From the cell containing the given text, extract its center point as [x, y] coordinate. 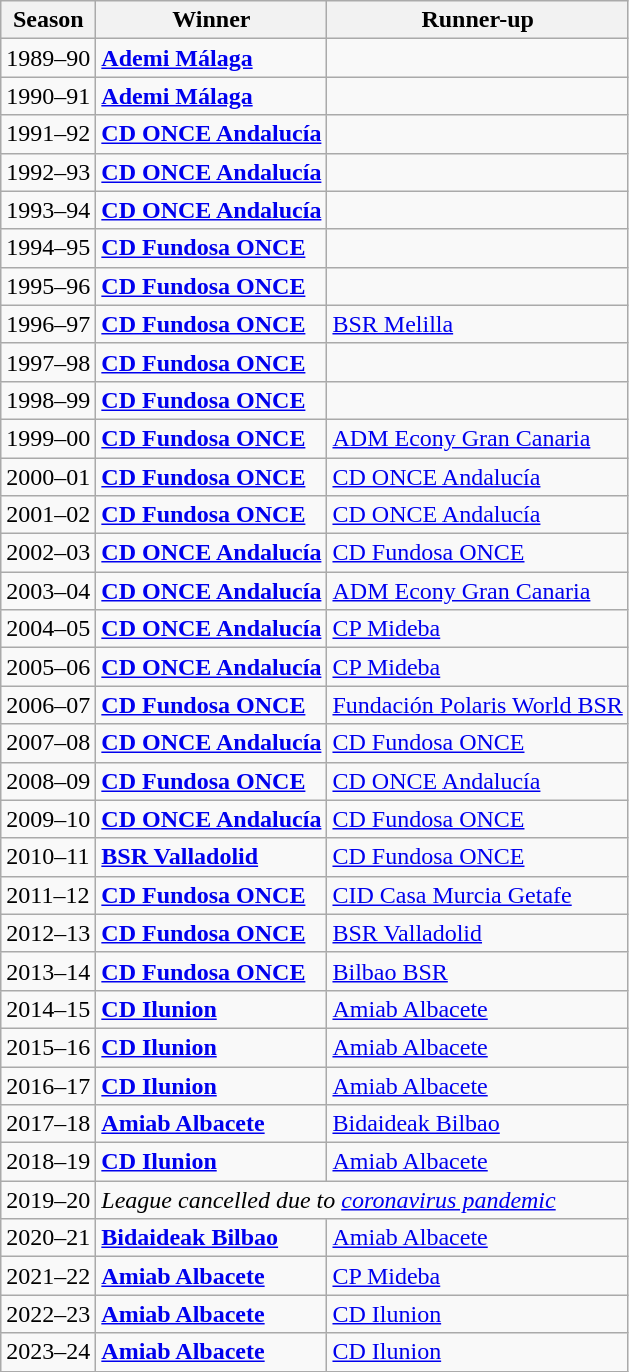
2015–16 [48, 1047]
2009–10 [48, 819]
1996–97 [48, 324]
1993–94 [48, 210]
2019–20 [48, 1200]
2016–17 [48, 1085]
2020–21 [48, 1238]
1997–98 [48, 362]
BSR Melilla [478, 324]
2003–04 [48, 591]
2010–11 [48, 857]
1992–93 [48, 172]
2004–05 [48, 629]
1991–92 [48, 134]
2023–24 [48, 1352]
Runner-up [478, 20]
2002–03 [48, 553]
CID Casa Murcia Getafe [478, 895]
Fundación Polaris World BSR [478, 705]
Season [48, 20]
2018–19 [48, 1162]
1990–91 [48, 96]
2006–07 [48, 705]
1998–99 [48, 400]
2014–15 [48, 1009]
2000–01 [48, 477]
1995–96 [48, 286]
2012–13 [48, 933]
1989–90 [48, 58]
2017–18 [48, 1124]
2011–12 [48, 895]
1994–95 [48, 248]
2005–06 [48, 667]
2007–08 [48, 743]
League cancelled due to coronavirus pandemic [362, 1200]
2021–22 [48, 1276]
Winner [212, 20]
2013–14 [48, 971]
Bilbao BSR [478, 971]
2008–09 [48, 781]
2022–23 [48, 1314]
1999–00 [48, 438]
2001–02 [48, 515]
